Return the (X, Y) coordinate for the center point of the cell that contains the specified text.  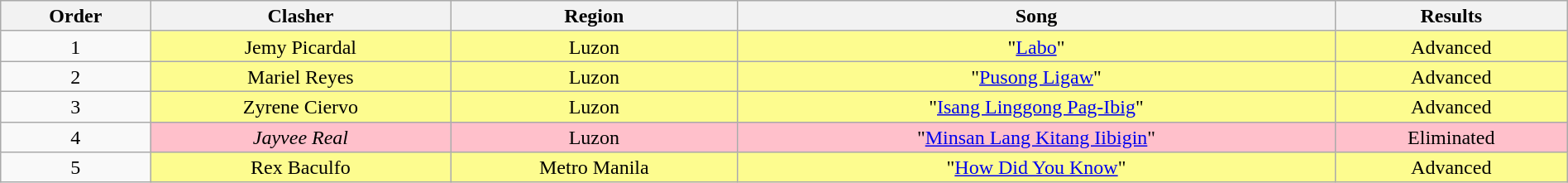
"Labo" (1037, 46)
Jemy Picardal (301, 46)
Mariel Reyes (301, 76)
Order (76, 17)
Metro Manila (594, 167)
"Isang Linggong Pag-Ibig" (1037, 106)
1 (76, 46)
Clasher (301, 17)
"How Did You Know" (1037, 167)
Jayvee Real (301, 137)
Rex Baculfo (301, 167)
2 (76, 76)
Eliminated (1451, 137)
4 (76, 137)
Zyrene Ciervo (301, 106)
Song (1037, 17)
Region (594, 17)
"Minsan Lang Kitang Iibigin" (1037, 137)
"Pusong Ligaw" (1037, 76)
3 (76, 106)
5 (76, 167)
Results (1451, 17)
